Return the [x, y] coordinate for the center point of the cell that contains the specified text.  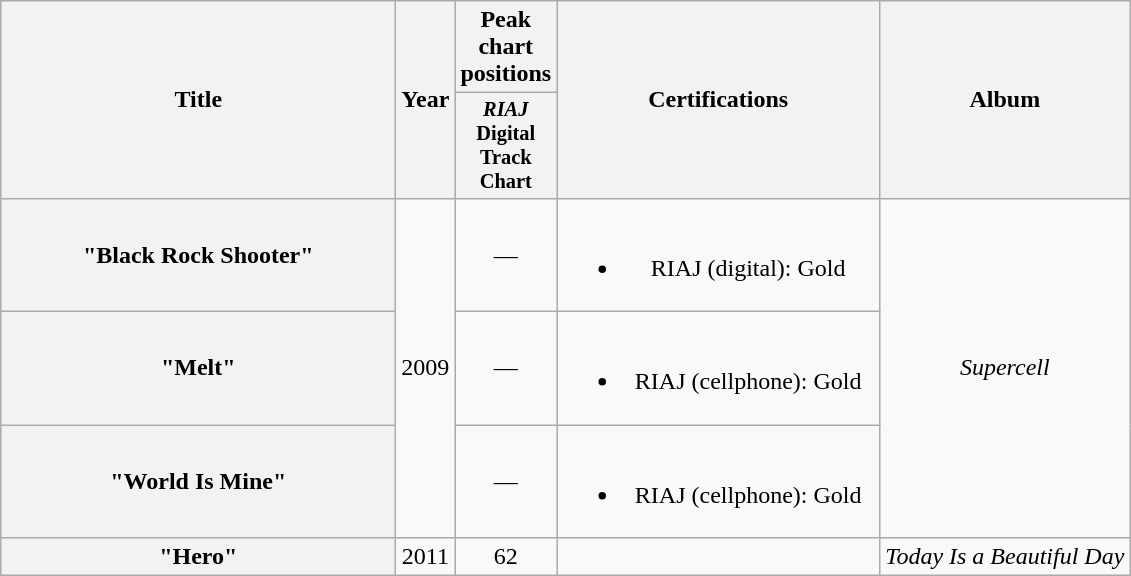
RIAJ (digital): Gold [718, 254]
2009 [426, 368]
"World Is Mine" [198, 482]
RIAJDigitalTrackChart [506, 146]
"Hero" [198, 557]
Title [198, 100]
Year [426, 100]
"Black Rock Shooter" [198, 254]
Album [1005, 100]
Today Is a Beautiful Day [1005, 557]
Peak chart positions [506, 47]
62 [506, 557]
Supercell [1005, 368]
2011 [426, 557]
"Melt" [198, 368]
Certifications [718, 100]
